Locate the cell with the specified text and output its [x, y] center coordinate. 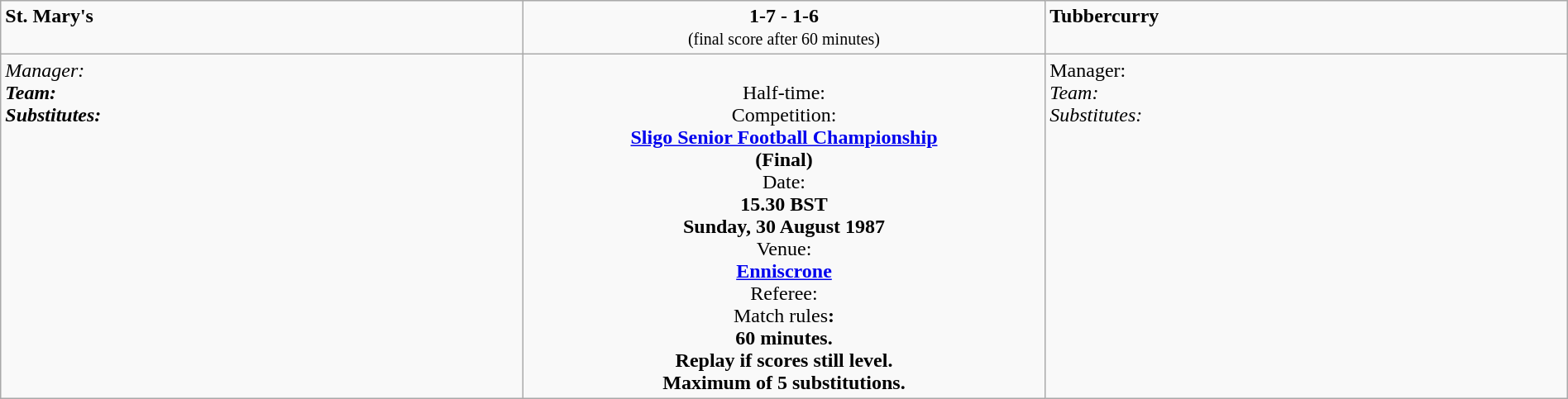
St. Mary's [262, 28]
1-7 - 1-6(final score after 60 minutes) [784, 28]
Tubbercurry [1307, 28]
